Determine the (x, y) coordinate at the center of the cell enclosing the given text.  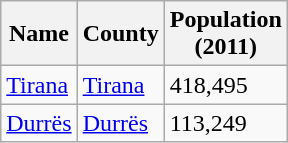
Name (39, 34)
113,249 (226, 123)
County (120, 34)
418,495 (226, 85)
Population (2011) (226, 34)
